Extract the [X, Y] coordinate from the center of the cell holding the provided text.  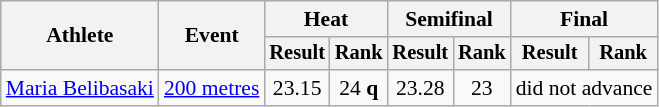
Semifinal [450, 19]
23 [482, 88]
23.28 [421, 88]
Maria Belibasaki [80, 88]
Final [584, 19]
Heat [326, 19]
200 metres [212, 88]
Event [212, 36]
24 q [359, 88]
23.15 [297, 88]
Athlete [80, 36]
did not advance [584, 88]
